Detect which cell encompasses the target text, then output its (X, Y) center coordinate. 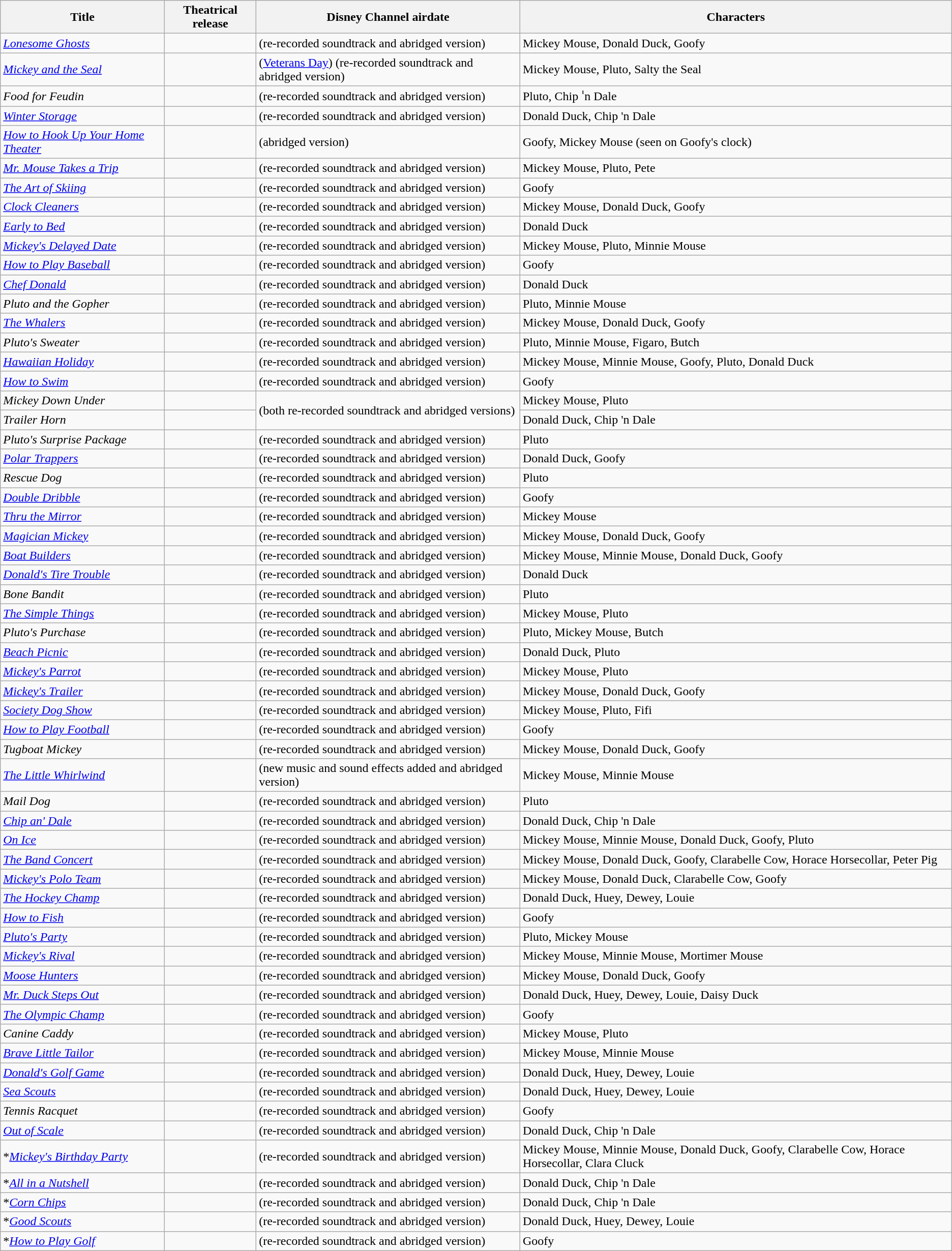
Mickey Mouse, Donald Duck, Clarabelle Cow, Goofy (735, 879)
Chef Donald (82, 284)
Out of Scale (82, 1130)
Pluto, Mickey Mouse (735, 937)
Mickey Mouse, Minnie Mouse, Donald Duck, Goofy, Clarabelle Cow, Horace Horsecollar, Clara Cluck (735, 1156)
How to Play Football (82, 729)
Mickey Mouse (735, 517)
Mickey's Polo Team (82, 879)
Moose Hunters (82, 975)
*Mickey's Birthday Party (82, 1156)
Hawaiian Holiday (82, 362)
Food for Feudin (82, 96)
Double Dribble (82, 497)
Title (82, 17)
Tennis Racquet (82, 1111)
How to Fish (82, 917)
(new music and sound effects added and abridged version) (389, 775)
Pluto's Party (82, 937)
*Corn Chips (82, 1202)
Mickey Mouse, Minnie Mouse, Mortimer Mouse (735, 956)
Mickey's Rival (82, 956)
Mickey Mouse, Pluto, Minnie Mouse (735, 246)
Canine Caddy (82, 1033)
The Hockey Champ (82, 898)
Thru the Mirror (82, 517)
Mr. Mouse Takes a Trip (82, 168)
Goofy, Mickey Mouse (seen on Goofy's clock) (735, 142)
Beach Picnic (82, 652)
Sea Scouts (82, 1092)
Mail Dog (82, 801)
Mickey's Delayed Date (82, 246)
Rescue Dog (82, 478)
Pluto's Surprise Package (82, 439)
Mickey Mouse, Minnie Mouse, Donald Duck, Goofy, Pluto (735, 840)
The Simple Things (82, 613)
Donald's Golf Game (82, 1073)
Mickey Mouse, Pluto, Fifi (735, 710)
Tugboat Mickey (82, 749)
Mickey Mouse, Pluto, Pete (735, 168)
Disney Channel airdate (389, 17)
(abridged version) (389, 142)
Early to Bed (82, 226)
*Good Scouts (82, 1222)
Mickey Mouse, Donald Duck, Goofy, Clarabelle Cow, Horace Horsecollar, Peter Pig (735, 859)
Boat Builders (82, 555)
Pluto, Mickey Mouse, Butch (735, 633)
Pluto, Chip ˈn Dale (735, 96)
Pluto's Purchase (82, 633)
Theatrical release (211, 17)
Mr. Duck Steps Out (82, 995)
The Band Concert (82, 859)
Clock Cleaners (82, 207)
Donald Duck, Huey, Dewey, Louie, Daisy Duck (735, 995)
Pluto, Minnie Mouse (735, 304)
Mickey and the Seal (82, 69)
Magician Mickey (82, 536)
How to Play Baseball (82, 265)
Lonesome Ghosts (82, 43)
Brave Little Tailor (82, 1053)
Mickey Mouse, Minnie Mouse, Donald Duck, Goofy (735, 555)
The Olympic Champ (82, 1014)
*All in a Nutshell (82, 1183)
The Little Whirlwind (82, 775)
Pluto's Sweater (82, 342)
Donald Duck, Goofy (735, 459)
Mickey Mouse, Pluto, Salty the Seal (735, 69)
How to Swim (82, 381)
Mickey's Trailer (82, 691)
Winter Storage (82, 115)
Donald's Tire Trouble (82, 575)
Bone Bandit (82, 594)
(Veterans Day) (re-recorded soundtrack and abridged version) (389, 69)
Pluto and the Gopher (82, 304)
Society Dog Show (82, 710)
(both re-recorded soundtrack and abridged versions) (389, 410)
Mickey Down Under (82, 400)
Trailer Horn (82, 420)
Donald Duck, Pluto (735, 652)
Polar Trappers (82, 459)
How to Hook Up Your Home Theater (82, 142)
Characters (735, 17)
Pluto, Minnie Mouse, Figaro, Butch (735, 342)
The Whalers (82, 323)
Chip an' Dale (82, 821)
The Art of Skiing (82, 188)
*How to Play Golf (82, 1241)
Mickey's Parrot (82, 671)
Mickey Mouse, Minnie Mouse, Goofy, Pluto, Donald Duck (735, 362)
On Ice (82, 840)
